Pinpoint the cell where the given text exists, returning its (X, Y) midpoint coordinate. 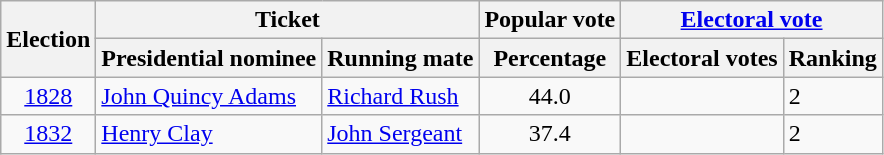
1828 (48, 96)
John Quincy Adams (209, 96)
Ranking (832, 58)
Henry Clay (209, 134)
Ticket (288, 20)
Richard Rush (400, 96)
37.4 (550, 134)
John Sergeant (400, 134)
Election (48, 39)
Presidential nominee (209, 58)
1832 (48, 134)
Running mate (400, 58)
Electoral vote (752, 20)
Popular vote (550, 20)
44.0 (550, 96)
Electoral votes (702, 58)
Percentage (550, 58)
